Provide the (X, Y) coordinate of the cell's center where the given text is located.  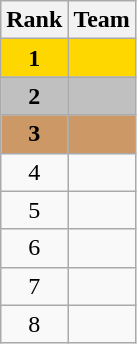
Rank (34, 20)
1 (34, 58)
8 (34, 324)
7 (34, 286)
Team (102, 20)
2 (34, 96)
5 (34, 210)
3 (34, 134)
4 (34, 172)
6 (34, 248)
